Scan for the cell matching the given text and deliver its [x, y] coordinate at center. 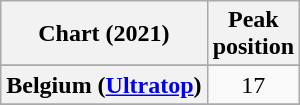
Peakposition [253, 34]
Belgium (Ultratop) [104, 85]
17 [253, 85]
Chart (2021) [104, 34]
